Capture the cell that displays the provided text and extract its [X, Y] central coordinate. 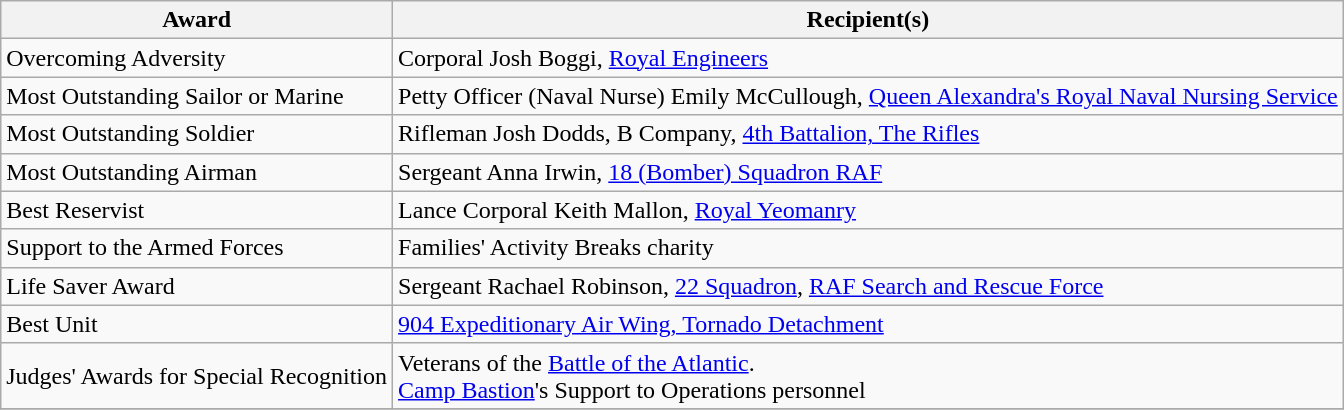
Sergeant Anna Irwin, 18 (Bomber) Squadron RAF [868, 172]
Most Outstanding Soldier [197, 134]
Best Reservist [197, 210]
Most Outstanding Airman [197, 172]
Recipient(s) [868, 20]
Judges' Awards for Special Recognition [197, 376]
Award [197, 20]
Overcoming Adversity [197, 58]
Veterans of the Battle of the Atlantic.Camp Bastion's Support to Operations personnel [868, 376]
Lance Corporal Keith Mallon, Royal Yeomanry [868, 210]
Support to the Armed Forces [197, 248]
904 Expeditionary Air Wing, Tornado Detachment [868, 324]
Corporal Josh Boggi, Royal Engineers [868, 58]
Life Saver Award [197, 286]
Petty Officer (Naval Nurse) Emily McCullough, Queen Alexandra's Royal Naval Nursing Service [868, 96]
Most Outstanding Sailor or Marine [197, 96]
Rifleman Josh Dodds, B Company, 4th Battalion, The Rifles [868, 134]
Best Unit [197, 324]
Families' Activity Breaks charity [868, 248]
Sergeant Rachael Robinson, 22 Squadron, RAF Search and Rescue Force [868, 286]
